Find where the given text appears and provide that cell's center as [x, y] coordinate. 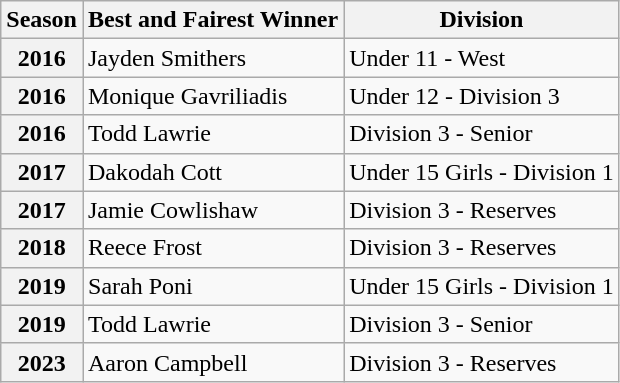
Jamie Cowlishaw [212, 210]
Under 11 - West [482, 58]
Jayden Smithers [212, 58]
Sarah Poni [212, 286]
Reece Frost [212, 248]
Aaron Campbell [212, 362]
2018 [42, 248]
Under 12 - Division 3 [482, 96]
Dakodah Cott [212, 172]
Season [42, 20]
Division [482, 20]
2023 [42, 362]
Monique Gavriliadis [212, 96]
Best and Fairest Winner [212, 20]
